Return the (x, y) coordinate for the center point of the cell that contains the specified text.  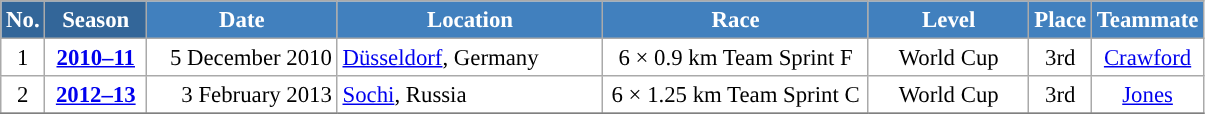
3 February 2013 (242, 95)
5 December 2010 (242, 58)
Date (242, 20)
No. (23, 20)
6 × 0.9 km Team Sprint F (736, 58)
Location (470, 20)
Race (736, 20)
Crawford (1147, 58)
1 (23, 58)
6 × 1.25 km Team Sprint C (736, 95)
Teammate (1147, 20)
2010–11 (96, 58)
Sochi, Russia (470, 95)
Season (96, 20)
Place (1060, 20)
Düsseldorf, Germany (470, 58)
Jones (1147, 95)
2012–13 (96, 95)
Level (948, 20)
2 (23, 95)
